Scan for the cell matching the given text and deliver its [X, Y] coordinate at center. 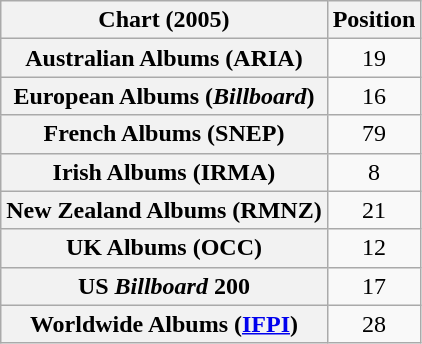
79 [374, 134]
US Billboard 200 [164, 286]
21 [374, 210]
European Albums (Billboard) [164, 96]
28 [374, 324]
17 [374, 286]
Chart (2005) [164, 20]
Position [374, 20]
Australian Albums (ARIA) [164, 58]
16 [374, 96]
French Albums (SNEP) [164, 134]
8 [374, 172]
19 [374, 58]
12 [374, 248]
Irish Albums (IRMA) [164, 172]
UK Albums (OCC) [164, 248]
Worldwide Albums (IFPI) [164, 324]
New Zealand Albums (RMNZ) [164, 210]
